Extract the (x, y) coordinate from the center of the cell holding the provided text.  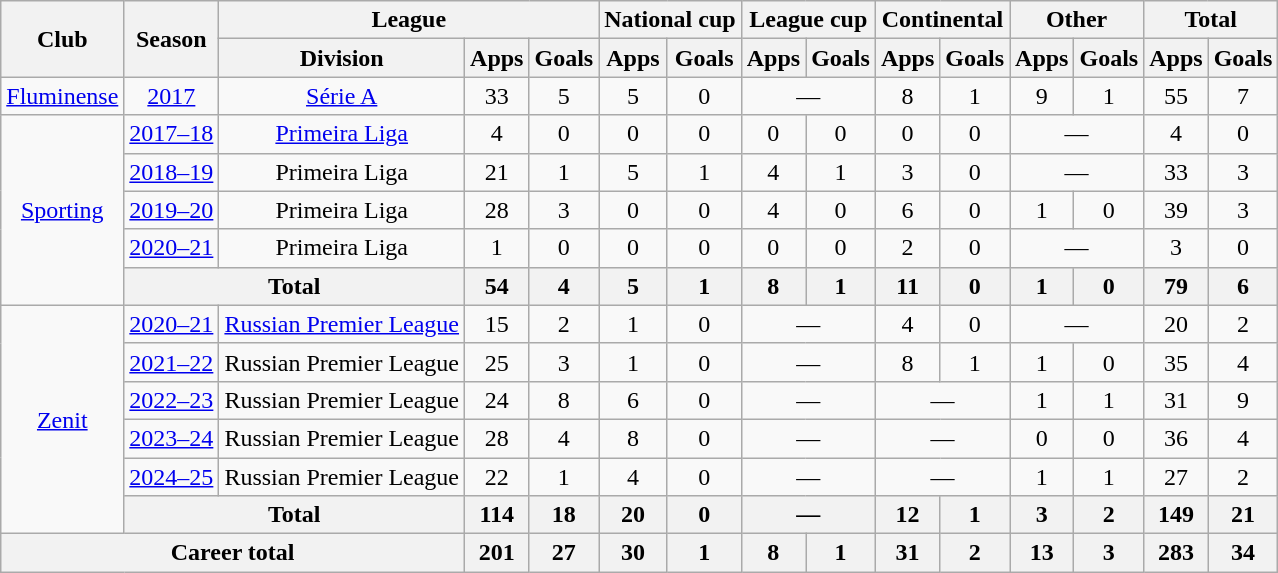
Sporting (62, 210)
League (409, 20)
2023–24 (172, 438)
Série A (342, 96)
Continental (942, 20)
Other (1077, 20)
2017 (172, 96)
79 (1176, 286)
Zenit (62, 419)
Career total (233, 553)
54 (497, 286)
39 (1176, 210)
National cup (670, 20)
11 (907, 286)
55 (1176, 96)
18 (564, 515)
283 (1176, 553)
114 (497, 515)
Season (172, 39)
12 (907, 515)
Fluminense (62, 96)
30 (633, 553)
2021–22 (172, 362)
25 (497, 362)
15 (497, 324)
Club (62, 39)
36 (1176, 438)
2018–19 (172, 172)
35 (1176, 362)
24 (497, 400)
Division (342, 58)
League cup (808, 20)
2024–25 (172, 477)
2017–18 (172, 134)
201 (497, 553)
7 (1243, 96)
149 (1176, 515)
34 (1243, 553)
2022–23 (172, 400)
22 (497, 477)
13 (1042, 553)
2019–20 (172, 210)
